Extract the (x, y) coordinate from the center of the cell holding the provided text.  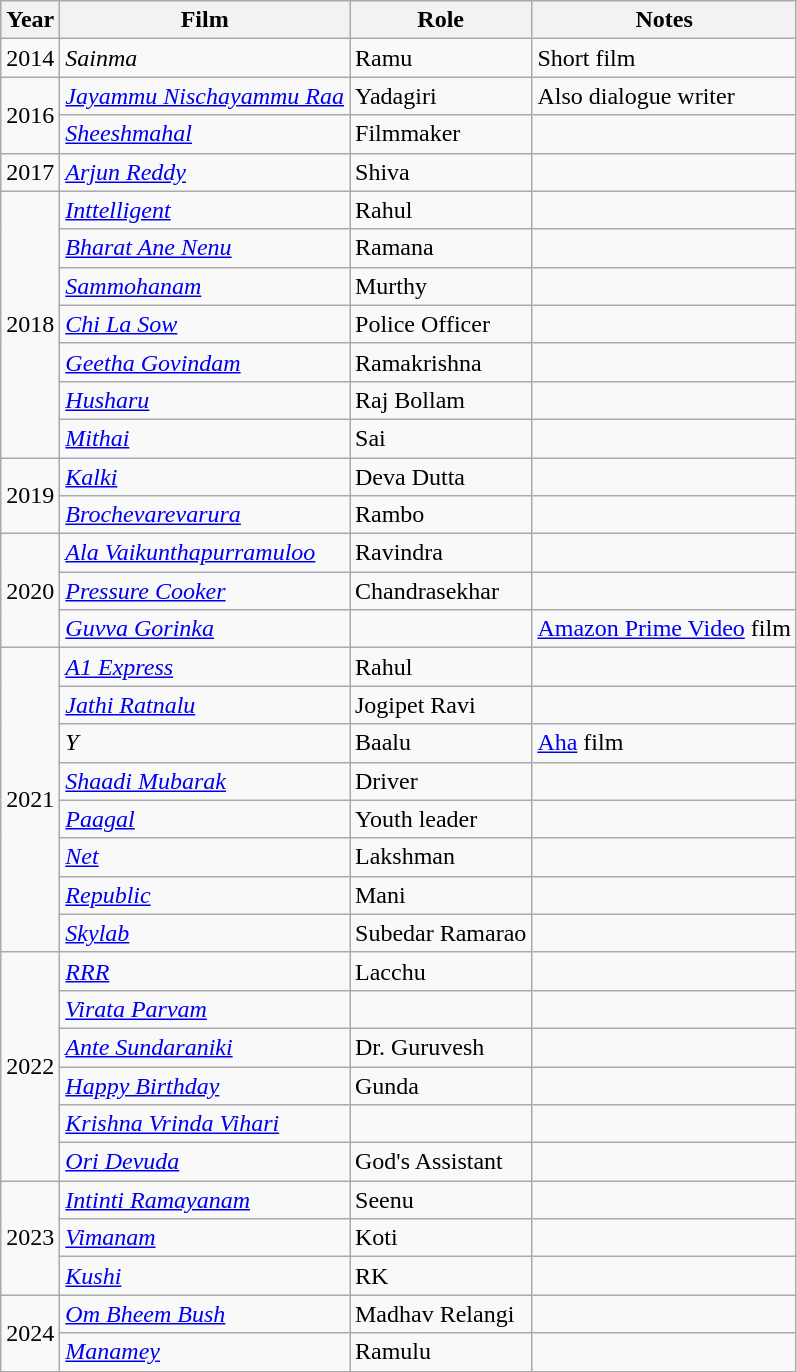
Rambo (441, 515)
Virata Parvam (205, 1009)
Koti (441, 1238)
Geetha Govindam (205, 362)
Krishna Vrinda Vihari (205, 1124)
Sammohanam (205, 286)
Ante Sundaraniki (205, 1047)
2024 (30, 1333)
Seenu (441, 1200)
Ori Devuda (205, 1162)
Pressure Cooker (205, 591)
Arjun Reddy (205, 172)
Raj Bollam (441, 400)
Jayammu Nischayammu Raa (205, 96)
Police Officer (441, 324)
Chandrasekhar (441, 591)
Film (205, 20)
Om Bheem Bush (205, 1314)
Happy Birthday (205, 1085)
Driver (441, 781)
Bharat Ane Nenu (205, 248)
Ramulu (441, 1352)
Intinti Ramayanam (205, 1200)
Year (30, 20)
Sheeshmahal (205, 134)
Lakshman (441, 857)
Mithai (205, 438)
Ravindra (441, 553)
Amazon Prime Video film (664, 629)
Brochevarevarura (205, 515)
Mani (441, 895)
2023 (30, 1238)
Aha film (664, 743)
2018 (30, 324)
A1 Express (205, 667)
Yadagiri (441, 96)
Youth leader (441, 819)
Y (205, 743)
Net (205, 857)
Ramu (441, 58)
Shaadi Mubarak (205, 781)
Dr. Guruvesh (441, 1047)
God's Assistant (441, 1162)
2016 (30, 115)
Murthy (441, 286)
Vimanam (205, 1238)
2022 (30, 1066)
Role (441, 20)
Guvva Gorinka (205, 629)
Sainma (205, 58)
Paagal (205, 819)
Skylab (205, 933)
Also dialogue writer (664, 96)
Shiva (441, 172)
Jathi Ratnalu (205, 705)
2021 (30, 800)
Sai (441, 438)
Subedar Ramarao (441, 933)
Chi La Sow (205, 324)
Deva Dutta (441, 477)
Ala Vaikunthapurramuloo (205, 553)
Filmmaker (441, 134)
Jogipet Ravi (441, 705)
Husharu (205, 400)
2014 (30, 58)
2017 (30, 172)
Ramana (441, 248)
2020 (30, 591)
RRR (205, 971)
Kushi (205, 1276)
Gunda (441, 1085)
Ramakrishna (441, 362)
2019 (30, 496)
Baalu (441, 743)
Notes (664, 20)
Lacchu (441, 971)
Manamey (205, 1352)
Kalki (205, 477)
Short film (664, 58)
Madhav Relangi (441, 1314)
Inttelligent (205, 210)
RK (441, 1276)
Republic (205, 895)
